Return the [X, Y] coordinate for the center point of the cell that contains the specified text.  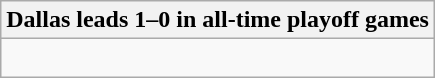
Dallas leads 1–0 in all-time playoff games [218, 20]
